Find where the given text appears and provide that cell's center as (x, y) coordinate. 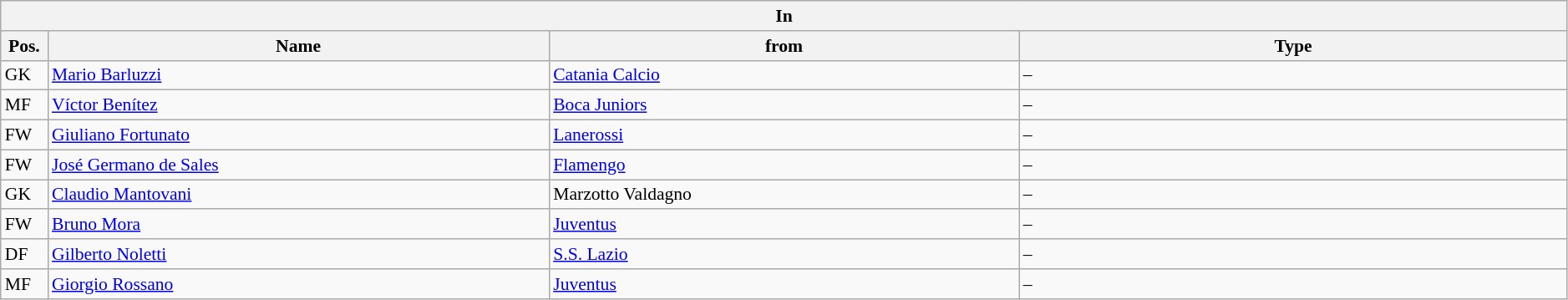
Mario Barluzzi (298, 75)
S.S. Lazio (784, 254)
Type (1293, 46)
Bruno Mora (298, 225)
Catania Calcio (784, 75)
In (784, 16)
José Germano de Sales (298, 165)
Giuliano Fortunato (298, 135)
from (784, 46)
Marzotto Valdagno (784, 195)
Víctor Benítez (298, 105)
Boca Juniors (784, 105)
Flamengo (784, 165)
Giorgio Rossano (298, 284)
DF (24, 254)
Gilberto Noletti (298, 254)
Claudio Mantovani (298, 195)
Name (298, 46)
Pos. (24, 46)
Lanerossi (784, 135)
